Pinpoint the cell where the given text exists, returning its [x, y] midpoint coordinate. 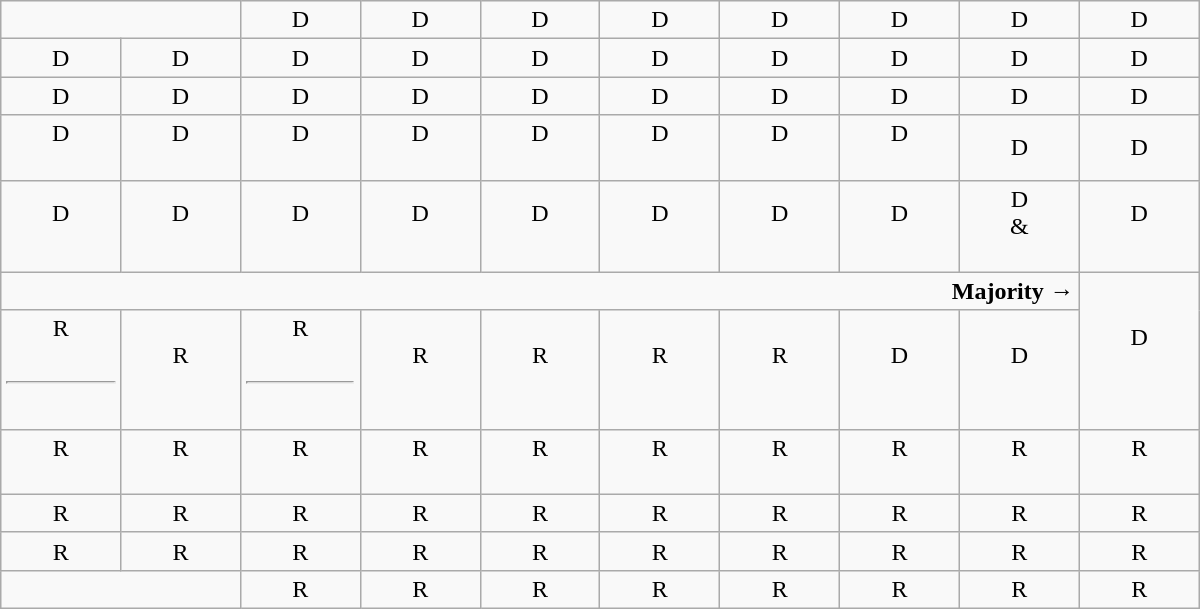
D & [1019, 226]
Majority → [540, 291]
